Find where the given text appears and provide that cell's center as [x, y] coordinate. 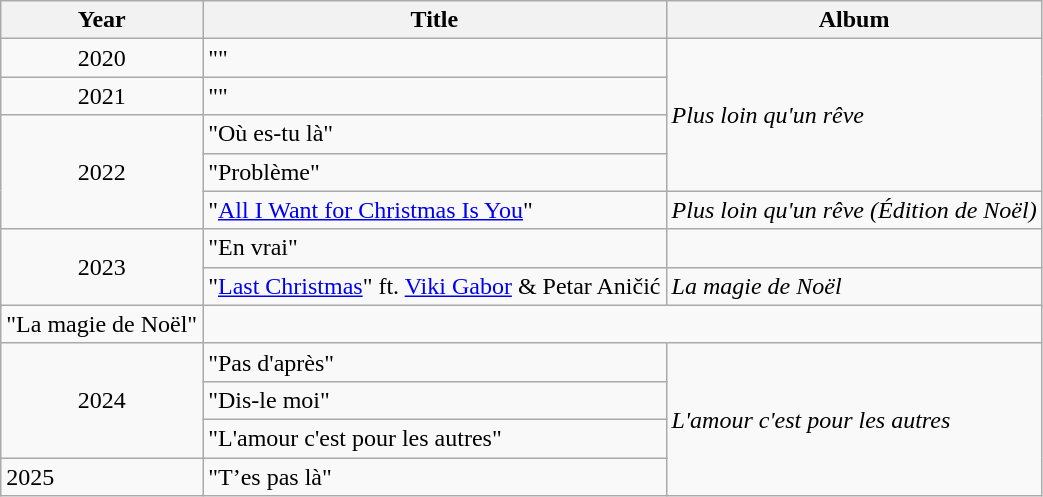
Year [102, 20]
Plus loin qu'un rêve (Édition de Noël) [854, 210]
"L'amour c'est pour les autres" [434, 438]
2020 [102, 58]
"La magie de Noël" [102, 324]
"Last Christmas" ft. Viki Gabor & Petar Aničić [434, 286]
"Problème" [434, 172]
"Où es-tu là" [434, 134]
"Dis-le moi" [434, 400]
Plus loin qu'un rêve [854, 115]
2025 [102, 477]
2024 [102, 400]
"T’es pas là" [434, 477]
Title [434, 20]
2023 [102, 267]
L'amour c'est pour les autres [854, 419]
"Pas d'après" [434, 362]
2022 [102, 172]
2021 [102, 96]
Album [854, 20]
"En vrai" [434, 248]
"All I Want for Christmas Is You" [434, 210]
La magie de Noël [854, 286]
